Capture the cell that displays the provided text and extract its (x, y) central coordinate. 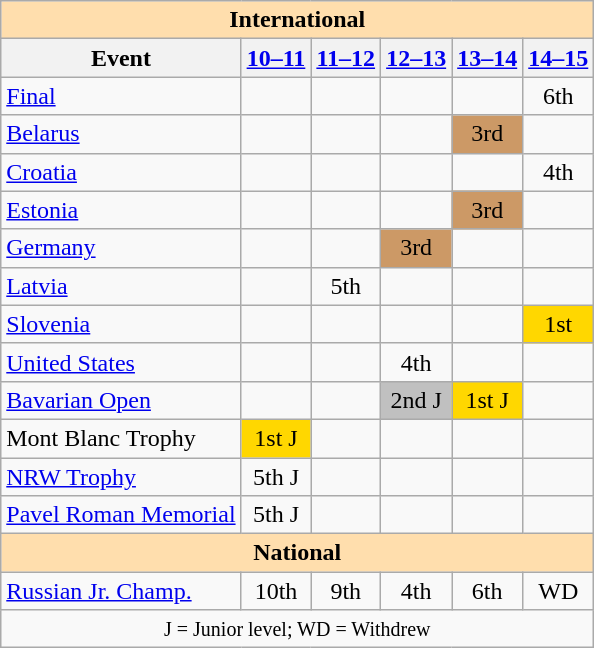
10–11 (276, 58)
NRW Trophy (121, 477)
United States (121, 362)
Russian Jr. Champ. (121, 591)
Bavarian Open (121, 400)
11–12 (346, 58)
Event (121, 58)
Belarus (121, 134)
Pavel Roman Memorial (121, 515)
WD (558, 591)
10th (276, 591)
Mont Blanc Trophy (121, 438)
13–14 (488, 58)
9th (346, 591)
Final (121, 96)
Estonia (121, 210)
Latvia (121, 286)
5th (346, 286)
14–15 (558, 58)
1st (558, 324)
J = Junior level; WD = Withdrew (298, 629)
Germany (121, 248)
Croatia (121, 172)
2nd J (416, 400)
National (298, 553)
International (298, 20)
Slovenia (121, 324)
12–13 (416, 58)
